Capture the cell that displays the provided text and extract its [X, Y] central coordinate. 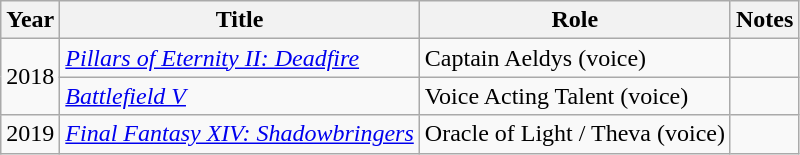
Oracle of Light / Theva (voice) [574, 134]
Year [30, 20]
Final Fantasy XIV: Shadowbringers [240, 134]
2019 [30, 134]
Role [574, 20]
Pillars of Eternity II: Deadfire [240, 58]
Notes [764, 20]
2018 [30, 77]
Voice Acting Talent (voice) [574, 96]
Captain Aeldys (voice) [574, 58]
Battlefield V [240, 96]
Title [240, 20]
